Identify which cell holds the provided text, then report its (x, y) central coordinate. 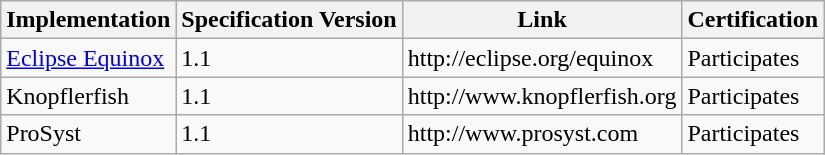
Knopflerfish (88, 96)
Eclipse Equinox (88, 58)
Implementation (88, 20)
Link (542, 20)
Specification Version (289, 20)
http://www.knopflerfish.org (542, 96)
Certification (753, 20)
http://eclipse.org/equinox (542, 58)
http://www.prosyst.com (542, 134)
ProSyst (88, 134)
